Scan for the cell matching the given text and deliver its [x, y] coordinate at center. 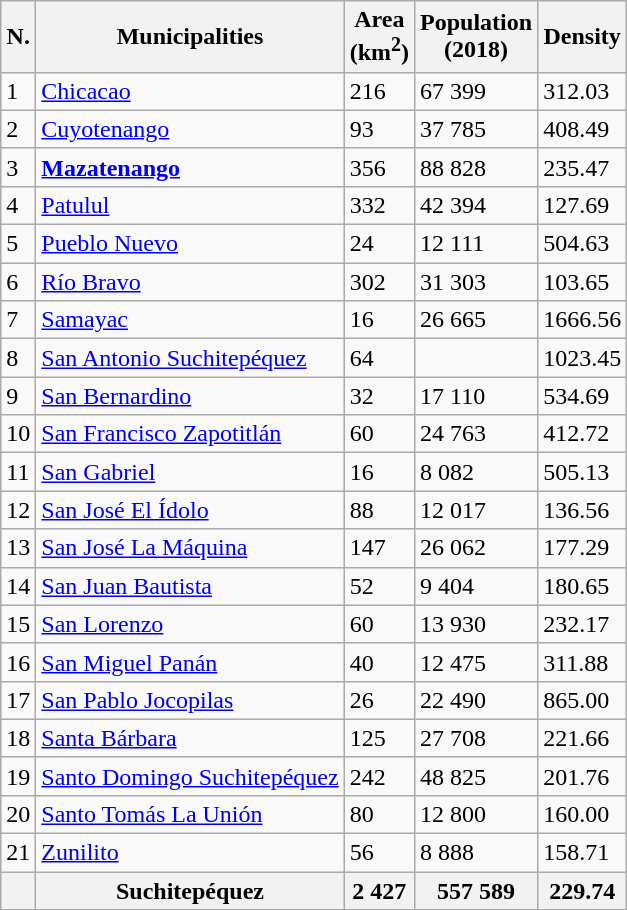
26 062 [476, 548]
Population(2018) [476, 37]
125 [379, 738]
412.72 [582, 434]
31 303 [476, 282]
11 [18, 472]
557 589 [476, 891]
Samayac [190, 320]
12 475 [476, 662]
302 [379, 282]
Chicacao [190, 91]
San José La Máquina [190, 548]
10 [18, 434]
408.49 [582, 129]
232.17 [582, 624]
312.03 [582, 91]
San Lorenzo [190, 624]
80 [379, 814]
56 [379, 853]
8 082 [476, 472]
14 [18, 586]
20 [18, 814]
9 [18, 396]
147 [379, 548]
2 [18, 129]
12 [18, 510]
37 785 [476, 129]
N. [18, 37]
San Pablo Jocopilas [190, 700]
93 [379, 129]
311.88 [582, 662]
Zunilito [190, 853]
7 [18, 320]
22 490 [476, 700]
1666.56 [582, 320]
27 708 [476, 738]
505.13 [582, 472]
12 017 [476, 510]
5 [18, 244]
64 [379, 358]
San Francisco Zapotitlán [190, 434]
17 110 [476, 396]
13 [18, 548]
San José El Ídolo [190, 510]
Municipalities [190, 37]
26 665 [476, 320]
8 [18, 358]
12 111 [476, 244]
88 [379, 510]
356 [379, 167]
4 [18, 205]
26 [379, 700]
136.56 [582, 510]
865.00 [582, 700]
Santo Tomás La Unión [190, 814]
103.65 [582, 282]
180.65 [582, 586]
12 800 [476, 814]
534.69 [582, 396]
San Miguel Panán [190, 662]
32 [379, 396]
Río Bravo [190, 282]
48 825 [476, 776]
Pueblo Nuevo [190, 244]
201.76 [582, 776]
San Antonio Suchitepéquez [190, 358]
19 [18, 776]
160.00 [582, 814]
San Juan Bautista [190, 586]
235.47 [582, 167]
88 828 [476, 167]
1 [18, 91]
8 888 [476, 853]
24 [379, 244]
1023.45 [582, 358]
Santo Domingo Suchitepéquez [190, 776]
42 394 [476, 205]
24 763 [476, 434]
Santa Bárbara [190, 738]
Suchitepéquez [190, 891]
6 [18, 282]
13 930 [476, 624]
127.69 [582, 205]
3 [18, 167]
40 [379, 662]
17 [18, 700]
221.66 [582, 738]
332 [379, 205]
Density [582, 37]
Area(km2) [379, 37]
229.74 [582, 891]
177.29 [582, 548]
Patulul [190, 205]
San Gabriel [190, 472]
67 399 [476, 91]
18 [18, 738]
242 [379, 776]
Cuyotenango [190, 129]
San Bernardino [190, 396]
9 404 [476, 586]
504.63 [582, 244]
216 [379, 91]
52 [379, 586]
21 [18, 853]
158.71 [582, 853]
2 427 [379, 891]
15 [18, 624]
Mazatenango [190, 167]
